Provide the [x, y] coordinate of the cell's center where the given text is located.  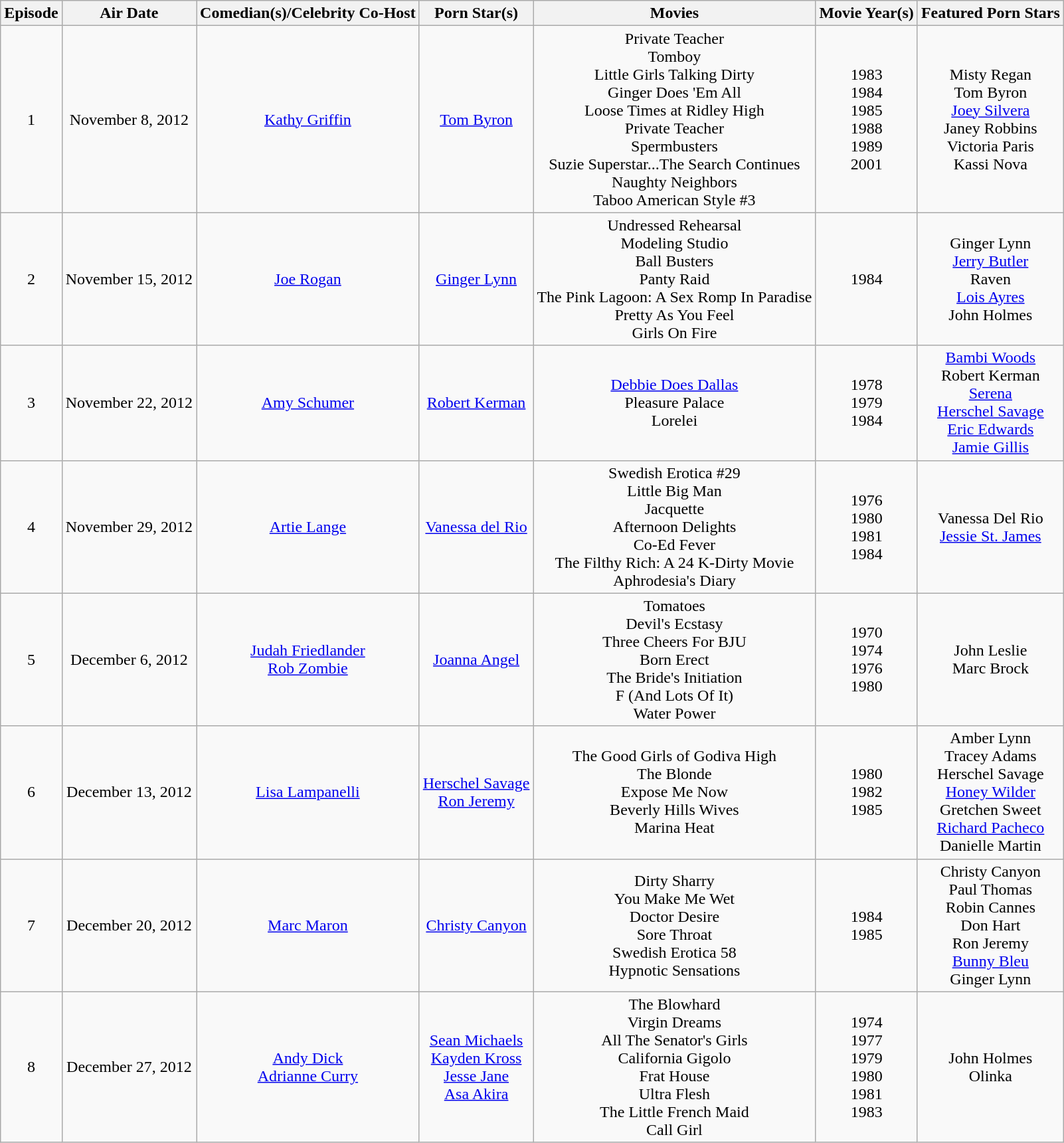
Sean MichaelsKayden KrossJesse JaneAsa Akira [476, 1067]
198319841985198819892001 [866, 120]
Misty ReganTom ByronJoey SilveraJaney RobbinsVictoria ParisKassi Nova [990, 120]
December 27, 2012 [129, 1067]
Featured Porn Stars [990, 13]
Marc Maron [308, 925]
7 [31, 925]
Tom Byron [476, 120]
1984 [866, 279]
198019821985 [866, 792]
8 [31, 1067]
December 20, 2012 [129, 925]
Ginger LynnJerry ButlerRavenLois AyresJohn Holmes [990, 279]
Christy CanyonPaul ThomasRobin CannesDon HartRon JeremyBunny BleuGinger Lynn [990, 925]
Joe Rogan [308, 279]
Herschel SavageRon Jeremy [476, 792]
November 29, 2012 [129, 527]
4 [31, 527]
November 15, 2012 [129, 279]
The BlowhardVirgin DreamsAll The Senator's GirlsCalifornia GigoloFrat HouseUltra FleshThe Little French MaidCall Girl [675, 1067]
Air Date [129, 13]
197419771979198019811983 [866, 1067]
Porn Star(s) [476, 13]
Bambi WoodsRobert KermanSerenaHerschel SavageEric EdwardsJamie Gillis [990, 402]
1970197419761980 [866, 659]
Episode [31, 13]
197819791984 [866, 402]
Comedian(s)/Celebrity Co-Host [308, 13]
Amy Schumer [308, 402]
Undressed RehearsalModeling StudioBall BustersPanty RaidThe Pink Lagoon: A Sex Romp In ParadisePretty As You FeelGirls On Fire [675, 279]
5 [31, 659]
November 22, 2012 [129, 402]
3 [31, 402]
6 [31, 792]
19841985 [866, 925]
Amber LynnTracey AdamsHerschel SavageHoney WilderGretchen SweetRichard PachecoDanielle Martin [990, 792]
November 8, 2012 [129, 120]
Artie Lange [308, 527]
Movies [675, 13]
December 6, 2012 [129, 659]
Vanessa Del RioJessie St. James [990, 527]
Kathy Griffin [308, 120]
Judah FriedlanderRob Zombie [308, 659]
Joanna Angel [476, 659]
TomatoesDevil's EcstasyThree Cheers For BJUBorn ErectThe Bride's InitiationF (And Lots Of It)Water Power [675, 659]
Ginger Lynn [476, 279]
Swedish Erotica #29Little Big ManJacquetteAfternoon DelightsCo-Ed Fever The Filthy Rich: A 24 K-Dirty MovieAphrodesia's Diary [675, 527]
December 13, 2012 [129, 792]
1976198019811984 [866, 527]
Lisa Lampanelli [308, 792]
Movie Year(s) [866, 13]
Christy Canyon [476, 925]
1 [31, 120]
Dirty SharryYou Make Me WetDoctor DesireSore ThroatSwedish Erotica 58Hypnotic Sensations [675, 925]
John HolmesOlinka [990, 1067]
2 [31, 279]
John LeslieMarc Brock [990, 659]
Vanessa del Rio [476, 527]
The Good Girls of Godiva HighThe BlondeExpose Me NowBeverly Hills WivesMarina Heat [675, 792]
Robert Kerman [476, 402]
Debbie Does DallasPleasure PalaceLorelei [675, 402]
Andy DickAdrianne Curry [308, 1067]
